Output the [X, Y] coordinate of the center of the cell containing the given text.  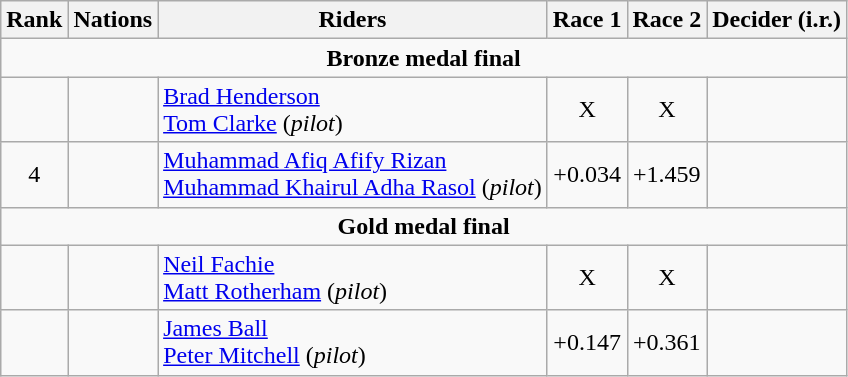
Rank [34, 20]
+0.147 [587, 342]
Brad HendersonTom Clarke (pilot) [353, 110]
+0.034 [587, 174]
James BallPeter Mitchell (pilot) [353, 342]
Race 1 [587, 20]
+0.361 [667, 342]
Decider (i.r.) [777, 20]
Muhammad Afiq Afify RizanMuhammad Khairul Adha Rasol (pilot) [353, 174]
Nations [113, 20]
Bronze medal final [424, 58]
Gold medal final [424, 226]
Race 2 [667, 20]
4 [34, 174]
+1.459 [667, 174]
Riders [353, 20]
Neil FachieMatt Rotherham (pilot) [353, 278]
